Find where the given text appears and provide that cell's center as [X, Y] coordinate. 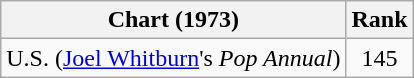
U.S. (Joel Whitburn's Pop Annual) [174, 58]
Chart (1973) [174, 20]
145 [380, 58]
Rank [380, 20]
